Scan for the cell matching the given text and deliver its (X, Y) coordinate at center. 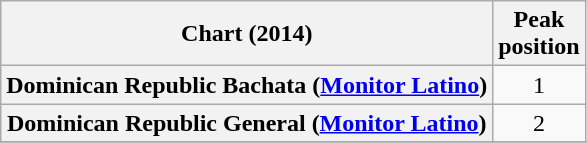
Peakposition (539, 34)
Dominican Republic Bachata (Monitor Latino) (247, 85)
Chart (2014) (247, 34)
Dominican Republic General (Monitor Latino) (247, 123)
2 (539, 123)
1 (539, 85)
